Return the (X, Y) coordinate for the center point of the cell that contains the specified text.  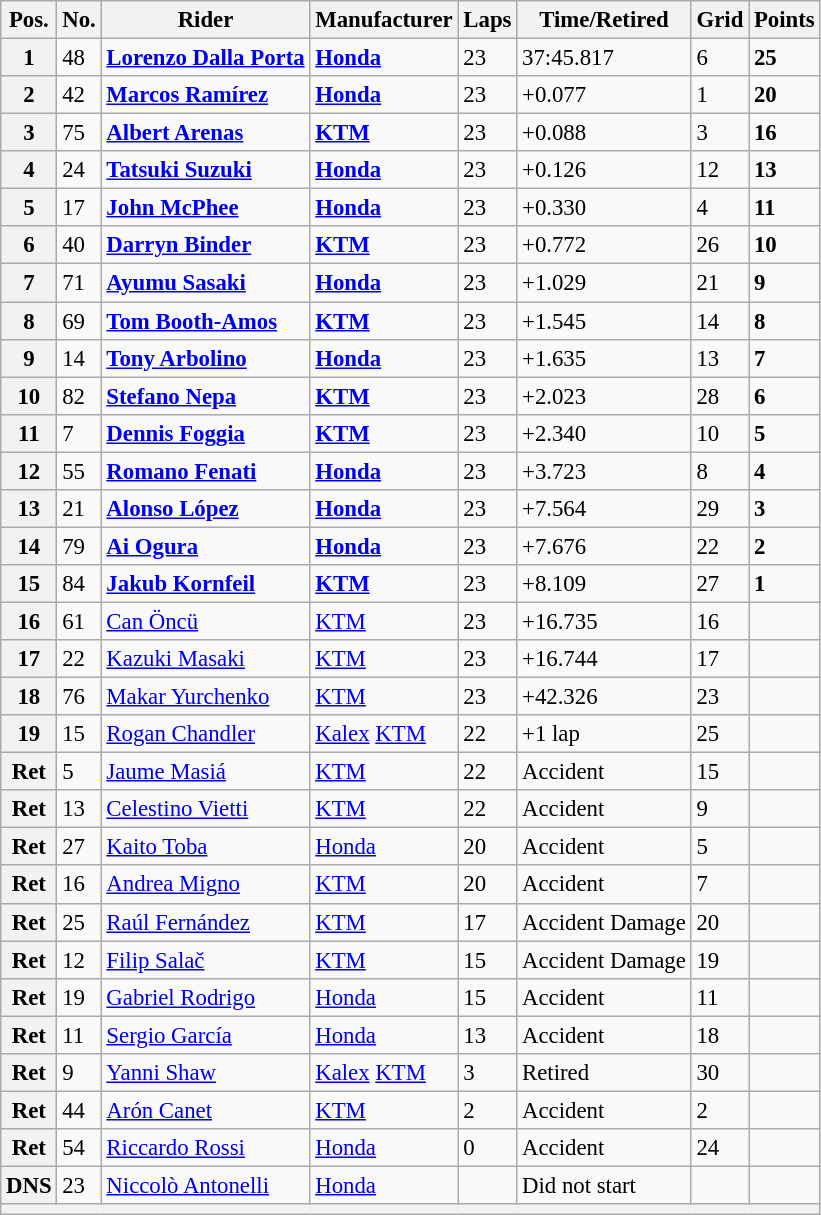
Tatsuki Suzuki (206, 170)
+0.077 (604, 95)
82 (79, 396)
Darryn Binder (206, 245)
Filip Salač (206, 960)
Arón Canet (206, 1110)
Lorenzo Dalla Porta (206, 58)
Kaito Toba (206, 847)
28 (720, 396)
DNS (29, 1185)
Ai Ogura (206, 546)
+8.109 (604, 584)
Tom Booth-Amos (206, 321)
Sergio García (206, 1035)
61 (79, 621)
40 (79, 245)
+1.545 (604, 321)
+16.735 (604, 621)
+2.023 (604, 396)
Niccolò Antonelli (206, 1185)
Romano Fenati (206, 471)
44 (79, 1110)
Kazuki Masaki (206, 659)
Jakub Kornfeil (206, 584)
55 (79, 471)
75 (79, 133)
+7.564 (604, 509)
Albert Arenas (206, 133)
Rogan Chandler (206, 734)
Did not start (604, 1185)
Dennis Foggia (206, 433)
Pos. (29, 20)
+42.326 (604, 697)
Riccardo Rossi (206, 1148)
Grid (720, 20)
+0.330 (604, 208)
Ayumu Sasaki (206, 283)
Jaume Masiá (206, 772)
+1 lap (604, 734)
76 (79, 697)
Can Öncü (206, 621)
Alonso López (206, 509)
Manufacturer (384, 20)
71 (79, 283)
37:45.817 (604, 58)
Marcos Ramírez (206, 95)
Points (784, 20)
+3.723 (604, 471)
+1.029 (604, 283)
Andrea Migno (206, 885)
No. (79, 20)
Yanni Shaw (206, 1073)
Gabriel Rodrigo (206, 997)
Raúl Fernández (206, 922)
26 (720, 245)
29 (720, 509)
Celestino Vietti (206, 809)
0 (488, 1148)
+0.126 (604, 170)
Time/Retired (604, 20)
+2.340 (604, 433)
Laps (488, 20)
+1.635 (604, 358)
+0.772 (604, 245)
42 (79, 95)
+16.744 (604, 659)
30 (720, 1073)
Stefano Nepa (206, 396)
John McPhee (206, 208)
Tony Arbolino (206, 358)
+7.676 (604, 546)
69 (79, 321)
Retired (604, 1073)
Rider (206, 20)
48 (79, 58)
54 (79, 1148)
Makar Yurchenko (206, 697)
79 (79, 546)
84 (79, 584)
+0.088 (604, 133)
